Pinpoint the cell where the given text exists, returning its (x, y) midpoint coordinate. 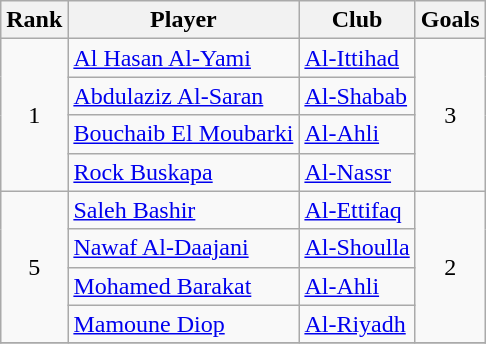
Rock Buskapa (184, 172)
Al-Shoulla (357, 248)
Al-Riyadh (357, 324)
Abdulaziz Al-Saran (184, 96)
Goals (450, 20)
1 (34, 115)
Al-Ettifaq (357, 210)
Bouchaib El Moubarki (184, 134)
Club (357, 20)
Al Hasan Al-Yami (184, 58)
3 (450, 115)
Al-Nassr (357, 172)
Al-Ittihad (357, 58)
Al-Shabab (357, 96)
Nawaf Al-Daajani (184, 248)
Mohamed Barakat (184, 286)
5 (34, 267)
Rank (34, 20)
Player (184, 20)
Saleh Bashir (184, 210)
Mamoune Diop (184, 324)
2 (450, 267)
